Provide the (X, Y) coordinate of the cell's center where the given text is located.  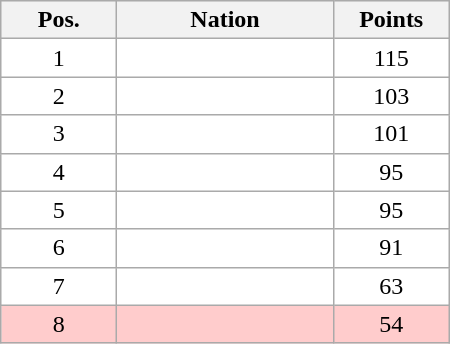
7 (59, 286)
54 (391, 324)
5 (59, 210)
Pos. (59, 20)
Points (391, 20)
3 (59, 134)
101 (391, 134)
4 (59, 172)
115 (391, 58)
63 (391, 286)
103 (391, 96)
1 (59, 58)
Nation (225, 20)
6 (59, 248)
91 (391, 248)
8 (59, 324)
2 (59, 96)
